Detect which cell encompasses the target text, then output its (X, Y) center coordinate. 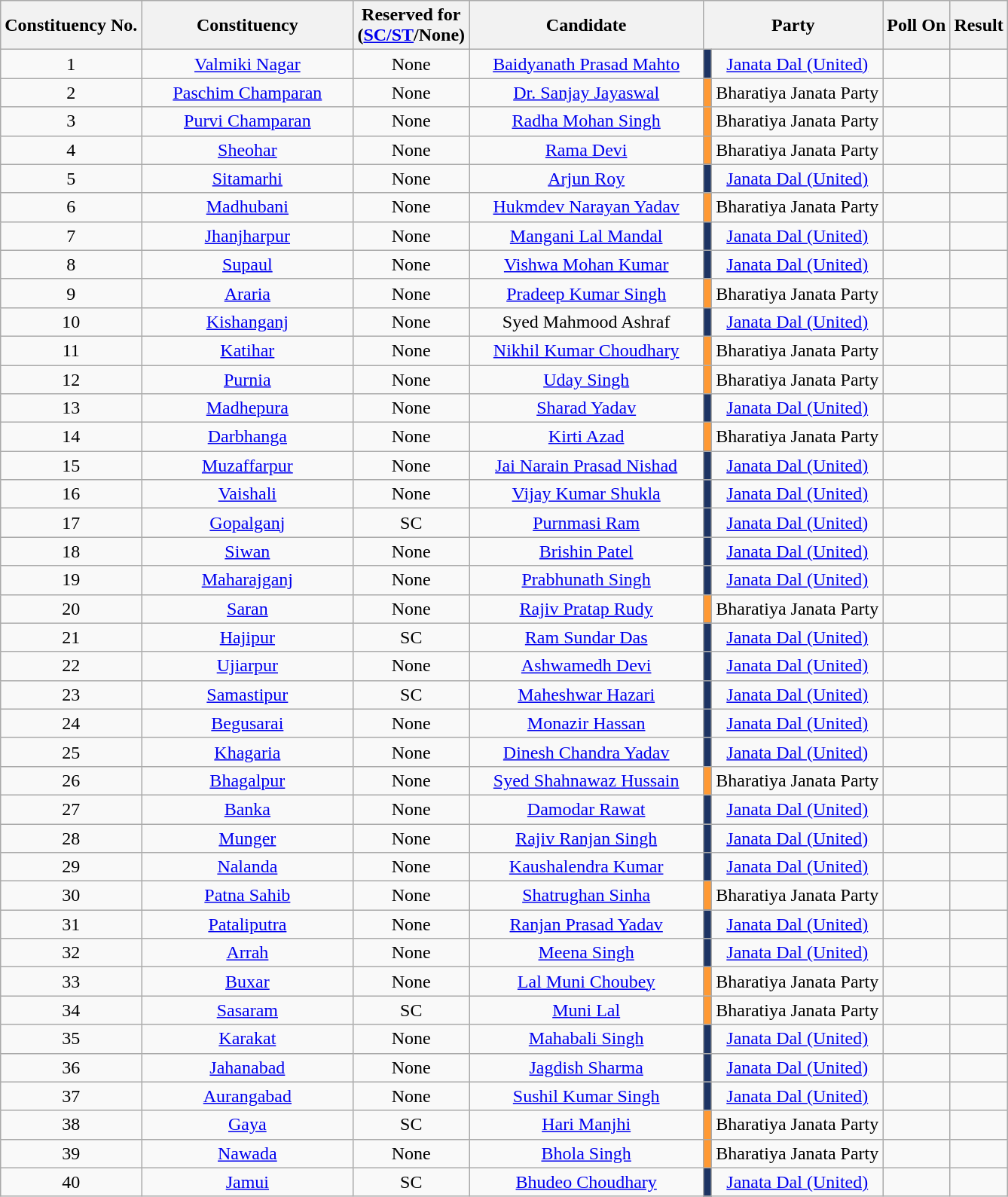
Vaishali (247, 494)
4 (71, 150)
Madhepura (247, 408)
Constituency No. (71, 26)
26 (71, 780)
Muzaffarpur (247, 466)
20 (71, 609)
Rama Devi (586, 150)
Saran (247, 609)
Dr. Sanjay Jayaswal (586, 93)
5 (71, 179)
Jamui (247, 1182)
Sushil Kumar Singh (586, 1096)
Hari Manjhi (586, 1125)
Prabhunath Singh (586, 580)
34 (71, 1010)
22 (71, 666)
Syed Shahnawaz Hussain (586, 780)
Araria (247, 293)
Nawada (247, 1153)
16 (71, 494)
Siwan (247, 551)
Ranjan Prasad Yadav (586, 924)
Gopalganj (247, 523)
21 (71, 637)
Rajiv Pratap Rudy (586, 609)
Constituency (247, 26)
37 (71, 1096)
Patna Sahib (247, 896)
Candidate (586, 26)
Sasaram (247, 1010)
Ashwamedh Devi (586, 666)
Pataliputra (247, 924)
Arrah (247, 953)
Kirti Azad (586, 437)
Party (793, 26)
Karakat (247, 1039)
25 (71, 752)
28 (71, 838)
Jahanabad (247, 1067)
Arjun Roy (586, 179)
Sitamarhi (247, 179)
Samastipur (247, 695)
33 (71, 982)
Katihar (247, 350)
Nalanda (247, 867)
Radha Mohan Singh (586, 121)
11 (71, 350)
Shatrughan Sinha (586, 896)
19 (71, 580)
Muni Lal (586, 1010)
31 (71, 924)
3 (71, 121)
Hajipur (247, 637)
Bhudeo Choudhary (586, 1182)
36 (71, 1067)
Nikhil Kumar Choudhary (586, 350)
9 (71, 293)
Jai Narain Prasad Nishad (586, 466)
10 (71, 322)
Hukmdev Narayan Yadav (586, 207)
Jhanjharpur (247, 236)
Bhola Singh (586, 1153)
Mangani Lal Mandal (586, 236)
Munger (247, 838)
40 (71, 1182)
Syed Mahmood Ashraf (586, 322)
38 (71, 1125)
Purnmasi Ram (586, 523)
Maharajganj (247, 580)
32 (71, 953)
Lal Muni Choubey (586, 982)
Pradeep Kumar Singh (586, 293)
15 (71, 466)
Begusarai (247, 723)
Vijay Kumar Shukla (586, 494)
7 (71, 236)
Purnia (247, 379)
13 (71, 408)
Aurangabad (247, 1096)
Rajiv Ranjan Singh (586, 838)
Gaya (247, 1125)
1 (71, 64)
8 (71, 264)
Khagaria (247, 752)
Brishin Patel (586, 551)
Maheshwar Hazari (586, 695)
30 (71, 896)
Darbhanga (247, 437)
Uday Singh (586, 379)
Ram Sundar Das (586, 637)
Purvi Champaran (247, 121)
Buxar (247, 982)
23 (71, 695)
Banka (247, 809)
24 (71, 723)
Jagdish Sharma (586, 1067)
6 (71, 207)
Monazir Hassan (586, 723)
14 (71, 437)
Mahabali Singh (586, 1039)
Meena Singh (586, 953)
27 (71, 809)
Kaushalendra Kumar (586, 867)
12 (71, 379)
Reserved for(SC/ST/None) (411, 26)
18 (71, 551)
Paschim Champaran (247, 93)
Poll On (916, 26)
35 (71, 1039)
Baidyanath Prasad Mahto (586, 64)
Ujiarpur (247, 666)
29 (71, 867)
17 (71, 523)
Vishwa Mohan Kumar (586, 264)
Sharad Yadav (586, 408)
Sheohar (247, 150)
Damodar Rawat (586, 809)
39 (71, 1153)
Result (979, 26)
2 (71, 93)
Supaul (247, 264)
Dinesh Chandra Yadav (586, 752)
Valmiki Nagar (247, 64)
Madhubani (247, 207)
Bhagalpur (247, 780)
Kishanganj (247, 322)
